For the text-containing cell, return its midpoint in [x, y] coordinate format. 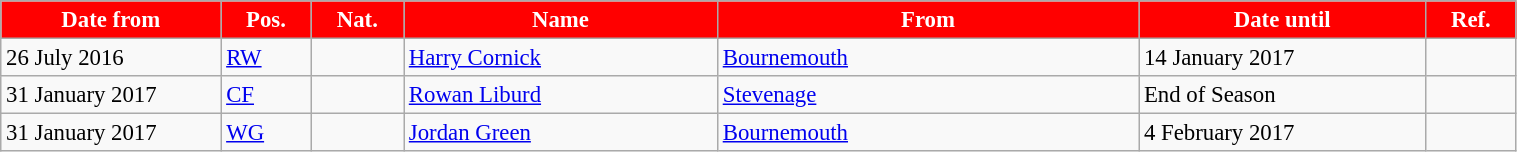
RW [266, 58]
CF [266, 95]
Date until [1282, 20]
Stevenage [928, 95]
Date from [111, 20]
Nat. [357, 20]
Rowan Liburd [561, 95]
14 January 2017 [1282, 58]
Harry Cornick [561, 58]
Ref. [1471, 20]
End of Season [1282, 95]
Jordan Green [561, 133]
4 February 2017 [1282, 133]
26 July 2016 [111, 58]
From [928, 20]
WG [266, 133]
Pos. [266, 20]
Name [561, 20]
